From the cell containing the given text, extract its center point as [X, Y] coordinate. 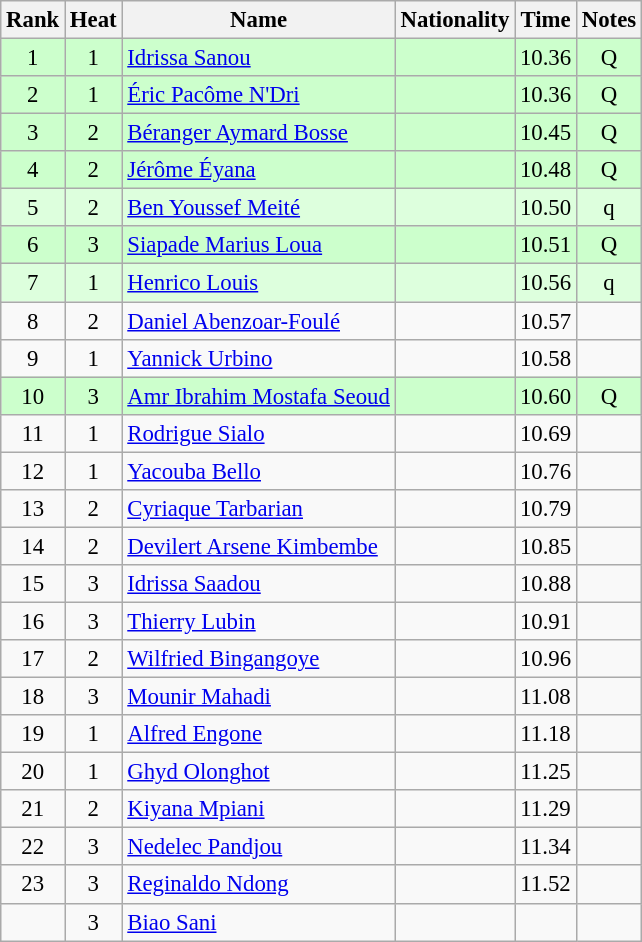
10.51 [546, 245]
Nationality [454, 20]
9 [33, 358]
11.29 [546, 809]
5 [33, 208]
Rank [33, 20]
Jérôme Éyana [258, 170]
11 [33, 433]
10.57 [546, 321]
Biao Sani [258, 922]
7 [33, 283]
13 [33, 509]
Éric Pacôme N'Dri [258, 95]
Yannick Urbino [258, 358]
Cyriaque Tarbarian [258, 509]
6 [33, 245]
12 [33, 471]
10.60 [546, 396]
10.69 [546, 433]
Time [546, 20]
10.88 [546, 584]
11.08 [546, 697]
11.34 [546, 847]
Alfred Engone [258, 734]
10.85 [546, 546]
10.45 [546, 133]
16 [33, 621]
8 [33, 321]
Amr Ibrahim Mostafa Seoud [258, 396]
Béranger Aymard Bosse [258, 133]
4 [33, 170]
20 [33, 772]
10.79 [546, 509]
Daniel Abenzoar-Foulé [258, 321]
10.76 [546, 471]
19 [33, 734]
21 [33, 809]
10.58 [546, 358]
10 [33, 396]
Kiyana Mpiani [258, 809]
10.48 [546, 170]
Mounir Mahadi [258, 697]
15 [33, 584]
14 [33, 546]
Devilert Arsene Kimbembe [258, 546]
Reginaldo Ndong [258, 885]
17 [33, 659]
10.50 [546, 208]
18 [33, 697]
Name [258, 20]
Henrico Louis [258, 283]
Heat [94, 20]
Yacouba Bello [258, 471]
Wilfried Bingangoye [258, 659]
11.52 [546, 885]
10.91 [546, 621]
Thierry Lubin [258, 621]
11.18 [546, 734]
10.56 [546, 283]
Nedelec Pandjou [258, 847]
Ghyd Olonghot [258, 772]
Notes [608, 20]
Idrissa Saadou [258, 584]
22 [33, 847]
Rodrigue Sialo [258, 433]
Idrissa Sanou [258, 58]
Siapade Marius Loua [258, 245]
Ben Youssef Meité [258, 208]
10.96 [546, 659]
23 [33, 885]
11.25 [546, 772]
